Return [x, y] of the center of cell containing provided text 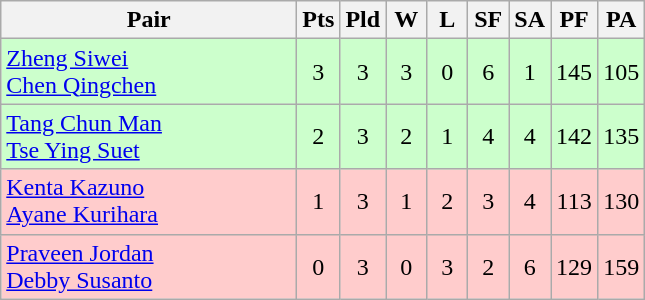
L [448, 20]
142 [574, 136]
130 [622, 202]
PF [574, 20]
Pld [363, 20]
Zheng Siwei Chen Qingchen [149, 72]
Kenta Kazuno Ayane Kurihara [149, 202]
113 [574, 202]
Pair [149, 20]
W [406, 20]
129 [574, 266]
159 [622, 266]
Praveen Jordan Debby Susanto [149, 266]
135 [622, 136]
SF [488, 20]
145 [574, 72]
Tang Chun Man Tse Ying Suet [149, 136]
105 [622, 72]
PA [622, 20]
SA [530, 20]
Pts [318, 20]
